Find where the given text appears and provide that cell's center as (x, y) coordinate. 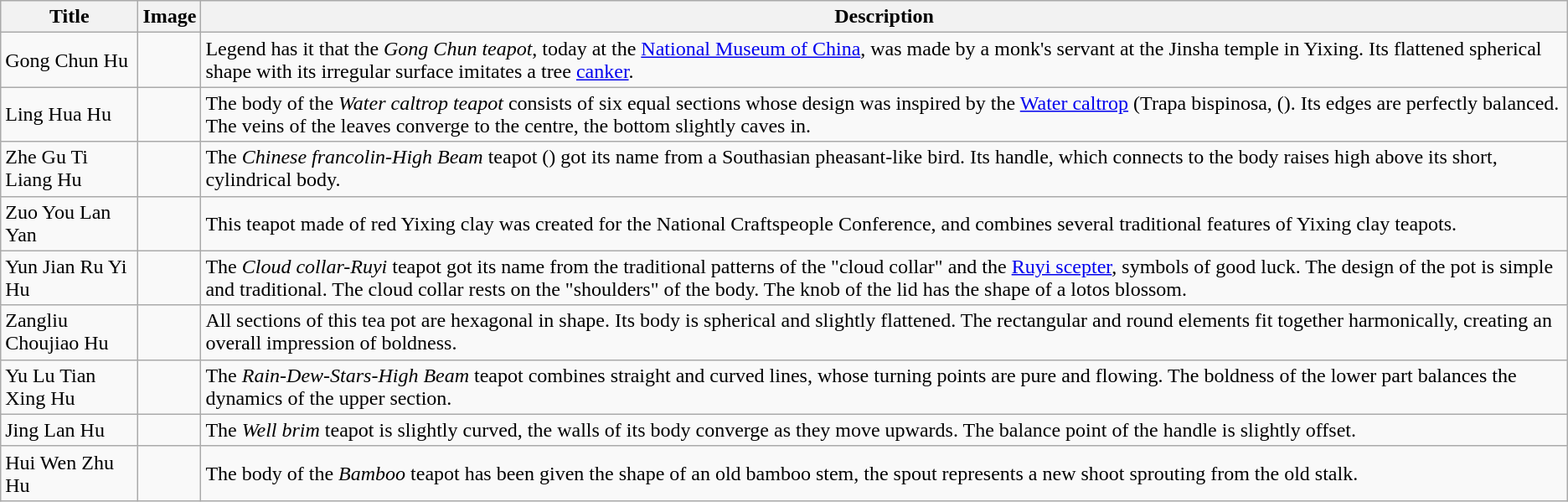
Yun Jian Ru Yi Hu (70, 278)
Description (885, 17)
The body of the Bamboo teapot has been given the shape of an old bamboo stem, the spout represents a new shoot sprouting from the old stalk. (885, 473)
Ling Hua Hu (70, 114)
Yu Lu Tian Xing Hu (70, 387)
Zangliu Choujiao Hu (70, 332)
Zuo You Lan Yan (70, 223)
The Well brim teapot is slightly curved, the walls of its body converge as they move upwards. The balance point of the handle is slightly offset. (885, 430)
Hui Wen Zhu Hu (70, 473)
Gong Chun Hu (70, 60)
Image (169, 17)
Zhe Gu Ti Liang Hu (70, 169)
Jing Lan Hu (70, 430)
Title (70, 17)
